Return the [X, Y] coordinate for the center point of the cell that contains the specified text.  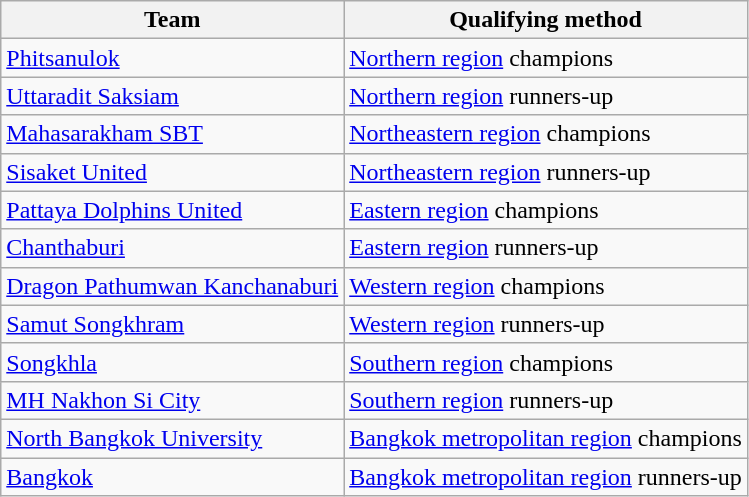
Samut Songkhram [172, 324]
Northern region champions [546, 58]
Uttaradit Saksiam [172, 96]
Chanthaburi [172, 248]
Western region champions [546, 286]
Qualifying method [546, 20]
Sisaket United [172, 172]
Bangkok metropolitan region champions [546, 438]
Dragon Pathumwan Kanchanaburi [172, 286]
Northeastern region runners-up [546, 172]
MH Nakhon Si City [172, 400]
Western region runners-up [546, 324]
Phitsanulok [172, 58]
Southern region runners-up [546, 400]
Team [172, 20]
Northeastern region champions [546, 134]
Northern region runners-up [546, 96]
Mahasarakham SBT [172, 134]
Eastern region runners-up [546, 248]
Eastern region champions [546, 210]
Bangkok [172, 477]
North Bangkok University [172, 438]
Southern region champions [546, 362]
Pattaya Dolphins United [172, 210]
Bangkok metropolitan region runners-up [546, 477]
Songkhla [172, 362]
